Pinpoint the cell where the given text exists, returning its [X, Y] midpoint coordinate. 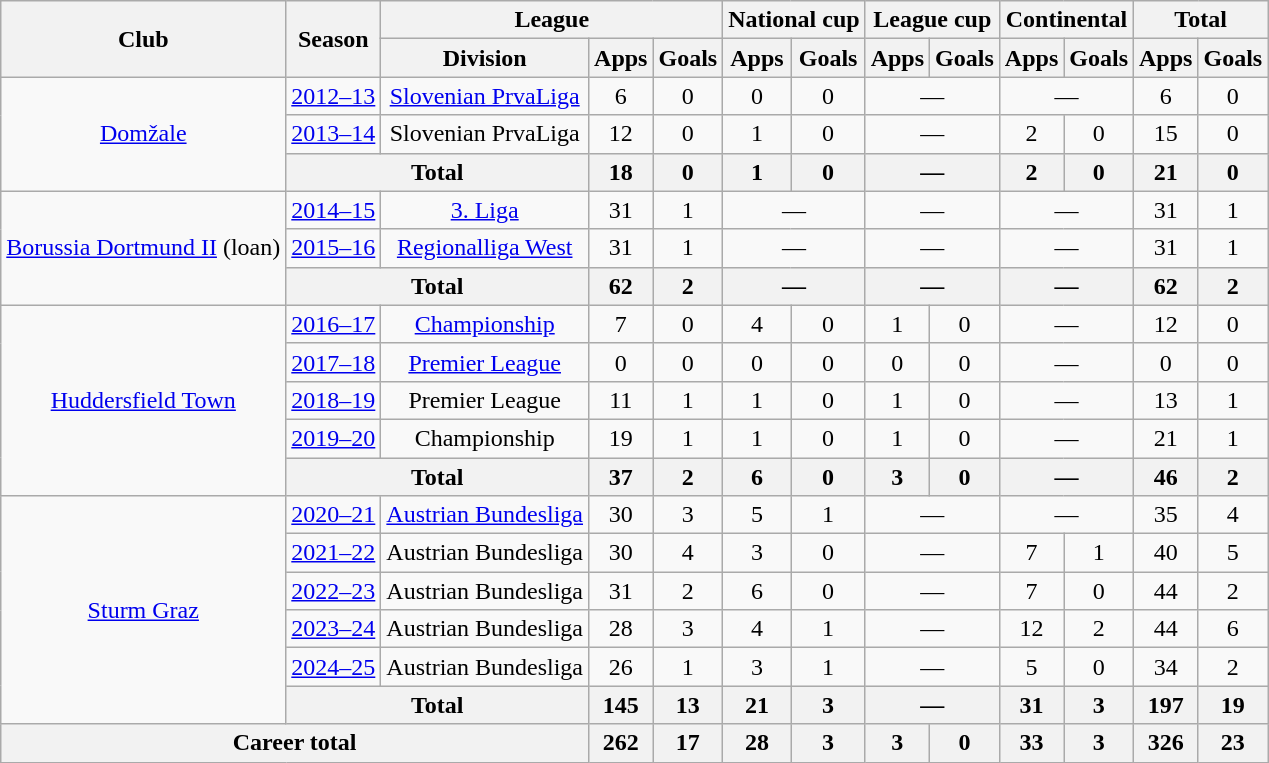
2021–22 [334, 553]
46 [1166, 477]
26 [621, 667]
League cup [932, 20]
145 [621, 705]
National cup [794, 20]
2024–25 [334, 667]
Career total [295, 743]
3. Liga [485, 210]
11 [621, 400]
Continental [1066, 20]
Division [485, 58]
35 [1166, 515]
23 [1233, 743]
326 [1166, 743]
Sturm Graz [144, 610]
2022–23 [334, 591]
2015–16 [334, 248]
Huddersfield Town [144, 400]
2014–15 [334, 210]
Season [334, 39]
17 [688, 743]
37 [621, 477]
33 [1031, 743]
197 [1166, 705]
18 [621, 172]
2023–24 [334, 629]
League [552, 20]
2017–18 [334, 362]
2019–20 [334, 438]
2018–19 [334, 400]
2013–14 [334, 134]
2012–13 [334, 96]
2016–17 [334, 324]
Regionalliga West [485, 248]
40 [1166, 553]
2020–21 [334, 515]
34 [1166, 667]
15 [1166, 134]
Club [144, 39]
Domžale [144, 134]
262 [621, 743]
Borussia Dortmund II (loan) [144, 248]
